Return the [x, y] coordinate for the center point of the cell that contains the specified text.  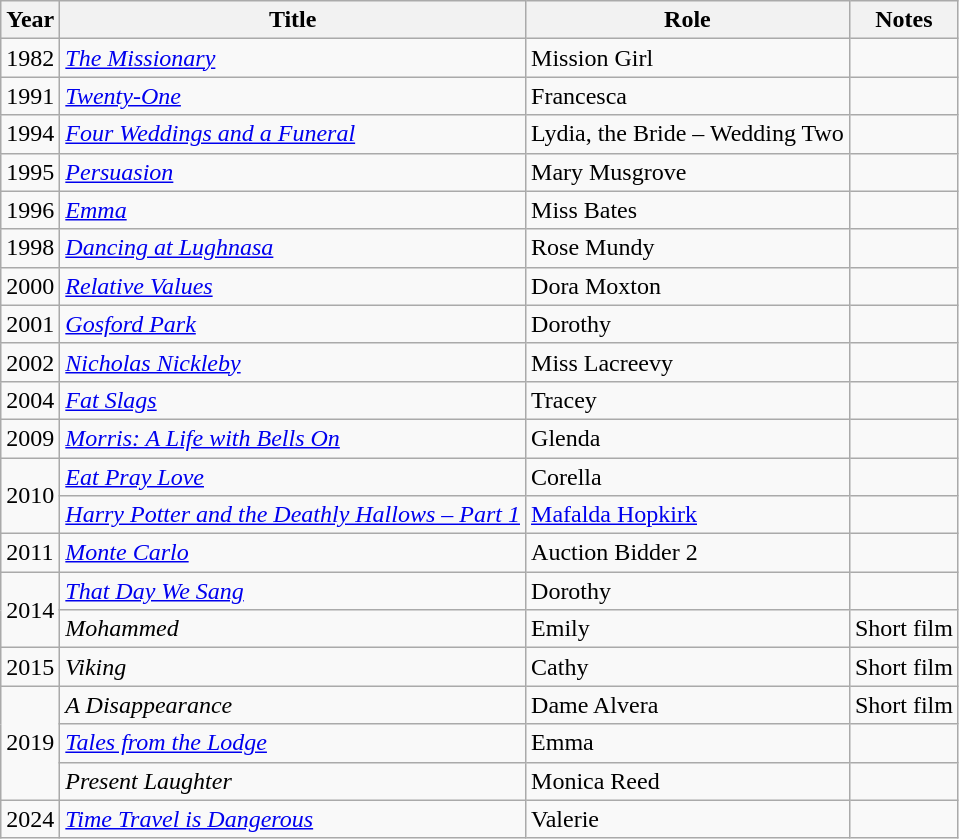
2002 [30, 362]
2010 [30, 496]
1991 [30, 96]
Year [30, 20]
Monica Reed [688, 781]
Present Laughter [293, 781]
Mary Musgrove [688, 172]
Mohammed [293, 629]
Lydia, the Bride – Wedding Two [688, 134]
1996 [30, 210]
Nicholas Nickleby [293, 362]
Dora Moxton [688, 286]
Fat Slags [293, 400]
2015 [30, 667]
2011 [30, 553]
The Missionary [293, 58]
Title [293, 20]
Persuasion [293, 172]
Harry Potter and the Deathly Hallows – Part 1 [293, 515]
1998 [30, 248]
Mission Girl [688, 58]
Dancing at Lughnasa [293, 248]
2000 [30, 286]
Time Travel is Dangerous [293, 819]
Dame Alvera [688, 705]
2004 [30, 400]
Tales from the Lodge [293, 743]
Twenty-One [293, 96]
2019 [30, 743]
Notes [904, 20]
Monte Carlo [293, 553]
2009 [30, 438]
1982 [30, 58]
Corella [688, 477]
1995 [30, 172]
Role [688, 20]
Gosford Park [293, 324]
2024 [30, 819]
Emily [688, 629]
2001 [30, 324]
Mafalda Hopkirk [688, 515]
Morris: A Life with Bells On [293, 438]
Miss Bates [688, 210]
Four Weddings and a Funeral [293, 134]
Miss Lacreevy [688, 362]
That Day We Sang [293, 591]
Tracey [688, 400]
Relative Values [293, 286]
Cathy [688, 667]
1994 [30, 134]
2014 [30, 610]
Rose Mundy [688, 248]
Auction Bidder 2 [688, 553]
Francesca [688, 96]
Glenda [688, 438]
Viking [293, 667]
Eat Pray Love [293, 477]
Valerie [688, 819]
A Disappearance [293, 705]
